Detect which cell encompasses the target text, then output its [X, Y] center coordinate. 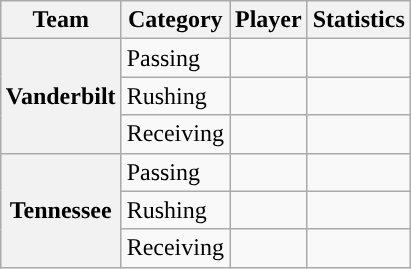
Tennessee [60, 210]
Player [269, 20]
Team [60, 20]
Statistics [358, 20]
Vanderbilt [60, 96]
Category [175, 20]
